Output the (x, y) coordinate of the center of the cell containing the given text.  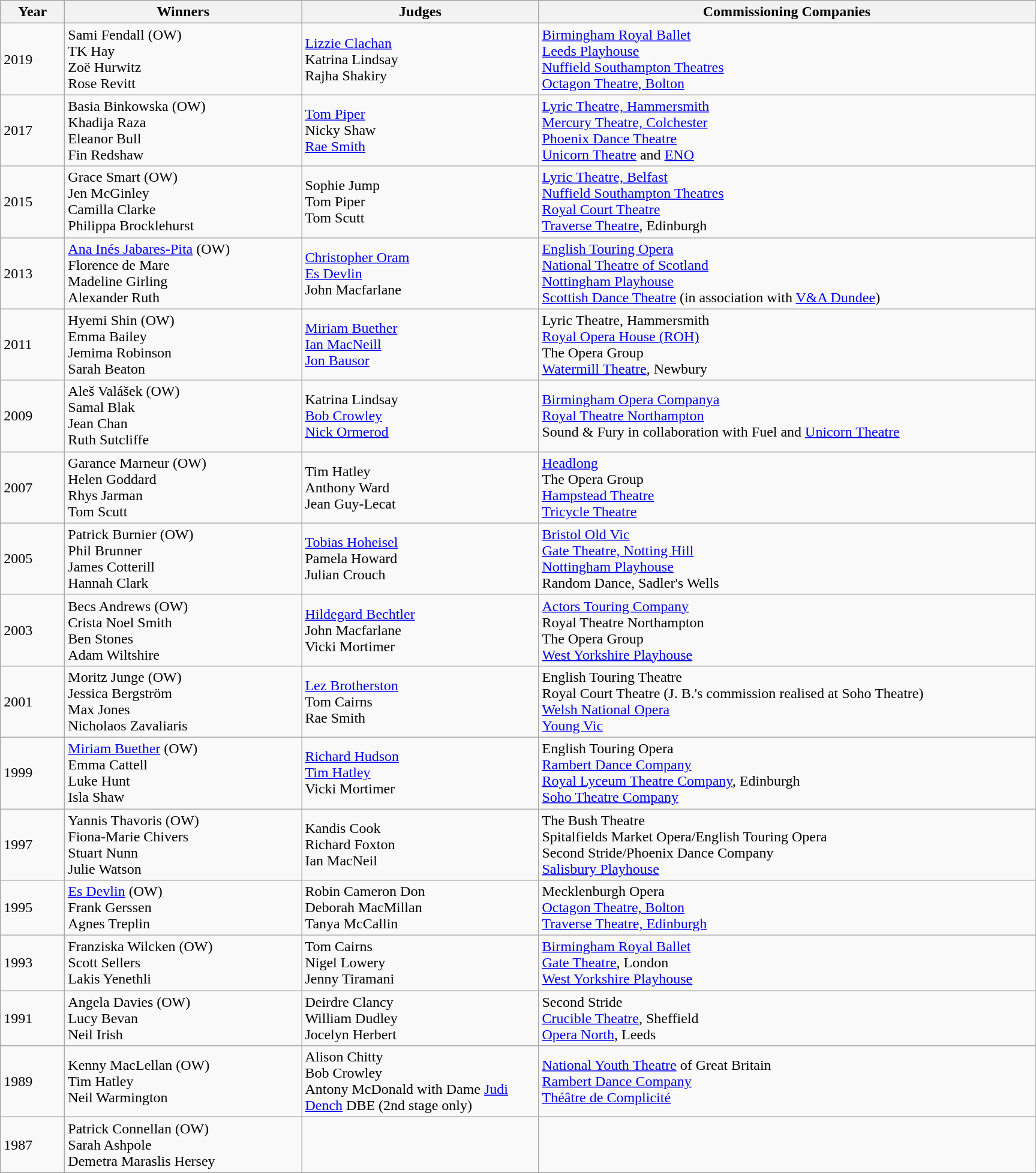
Yannis Thavoris (OW)Fiona-Marie ChiversStuart NunnJulie Watson (184, 844)
2003 (32, 630)
Patrick Connellan (OW)Sarah AshpoleDemetra Maraslis Hersey (184, 1145)
Sophie JumpTom PiperTom Scutt (420, 201)
Robin Cameron DonDeborah MacMillanTanya McCallin (420, 908)
2017 (32, 131)
Hildegard BechtlerJohn MacfarlaneVicki Mortimer (420, 630)
Kenny MacLellan (OW)Tim HatleyNeil Warmington (184, 1082)
2015 (32, 201)
Birmingham Opera CompanyaRoyal Theatre NorthamptonSound & Fury in collaboration with Fuel and Unicorn Theatre (787, 416)
Lizzie ClachanKatrina LindsayRajha Shakiry (420, 59)
Deirdre ClancyWilliam DudleyJocelyn Herbert (420, 1018)
Lyric Theatre, HammersmithRoyal Opera House (ROH)The Opera GroupWatermill Theatre, Newbury (787, 344)
Miriam BuetherIan MacNeillJon Bausor (420, 344)
Moritz Junge (OW)Jessica BergströmMax JonesNicholaos Zavaliaris (184, 702)
Lez BrotherstonTom CairnsRae Smith (420, 702)
Commissioning Companies (787, 12)
2011 (32, 344)
Hyemi Shin (OW)Emma BaileyJemima RobinsonSarah Beaton (184, 344)
Ana Inés Jabares-Pita (OW)Florence de MareMadeline GirlingAlexander Ruth (184, 273)
National Youth Theatre of Great BritainRambert Dance CompanyThéâtre de Complicité (787, 1082)
Winners (184, 12)
1987 (32, 1145)
Angela Davies (OW)Lucy BevanNeil Irish (184, 1018)
Lyric Theatre, BelfastNuffield Southampton TheatresRoyal Court TheatreTraverse Theatre, Edinburgh (787, 201)
Tobias HoheiselPamela HowardJulian Crouch (420, 559)
Lyric Theatre, HammersmithMercury Theatre, ColchesterPhoenix Dance TheatreUnicorn Theatre and ENO (787, 131)
2019 (32, 59)
1993 (32, 963)
Patrick Burnier (OW)Phil BrunnerJames CotterillHannah Clark (184, 559)
Second StrideCrucible Theatre, SheffieldOpera North, Leeds (787, 1018)
Katrina LindsayBob CrowleyNick Ormerod (420, 416)
Bristol Old VicGate Theatre, Notting HillNottingham PlayhouseRandom Dance, Sadler's Wells (787, 559)
Becs Andrews (OW)Crista Noel SmithBen StonesAdam Wiltshire (184, 630)
Aleš Valášek (OW)Samal BlakJean ChanRuth Sutcliffe (184, 416)
2013 (32, 273)
HeadlongThe Opera GroupHampstead TheatreTricycle Theatre (787, 487)
1999 (32, 772)
Basia Binkowska (OW)Khadija RazaEleanor BullFin Redshaw (184, 131)
Mecklenburgh OperaOctagon Theatre, BoltonTraverse Theatre, Edinburgh (787, 908)
Alison ChittyBob CrowleyAntony McDonald with Dame Judi Dench DBE (2nd stage only) (420, 1082)
Judges (420, 12)
The Bush TheatreSpitalfields Market Opera/English Touring OperaSecond Stride/Phoenix Dance CompanySalisbury Playhouse (787, 844)
Franziska Wilcken (OW)Scott SellersLakis Yenethli (184, 963)
2005 (32, 559)
Tom CairnsNigel LoweryJenny Tiramani (420, 963)
Grace Smart (OW)Jen McGinleyCamilla ClarkePhilippa Brocklehurst (184, 201)
2009 (32, 416)
Birmingham Royal BalletGate Theatre, LondonWest Yorkshire Playhouse (787, 963)
1997 (32, 844)
Sami Fendall (OW)TK HayZoë HurwitzRose Revitt (184, 59)
2001 (32, 702)
English Touring OperaRambert Dance CompanyRoyal Lyceum Theatre Company, EdinburghSoho Theatre Company (787, 772)
Miriam Buether (OW)Emma CattellLuke HuntIsla Shaw (184, 772)
Tim HatleyAnthony WardJean Guy-Lecat (420, 487)
Es Devlin (OW)Frank GerssenAgnes Treplin (184, 908)
1989 (32, 1082)
1991 (32, 1018)
1995 (32, 908)
Year (32, 12)
Christopher OramEs DevlinJohn Macfarlane (420, 273)
Richard HudsonTim HatleyVicki Mortimer (420, 772)
English Touring TheatreRoyal Court Theatre (J. B.'s commission realised at Soho Theatre)Welsh National OperaYoung Vic (787, 702)
Kandis CookRichard FoxtonIan MacNeil (420, 844)
Actors Touring CompanyRoyal Theatre NorthamptonThe Opera GroupWest Yorkshire Playhouse (787, 630)
Garance Marneur (OW)Helen GoddardRhys JarmanTom Scutt (184, 487)
English Touring OperaNational Theatre of ScotlandNottingham PlayhouseScottish Dance Theatre (in association with V&A Dundee) (787, 273)
2007 (32, 487)
Birmingham Royal BalletLeeds PlayhouseNuffield Southampton TheatresOctagon Theatre, Bolton (787, 59)
Tom PiperNicky ShawRae Smith (420, 131)
